Pinpoint the cell where the given text exists, returning its (x, y) midpoint coordinate. 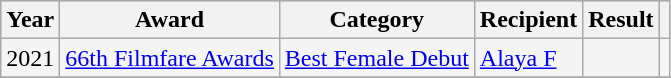
66th Filmfare Awards (170, 58)
Recipient (528, 20)
2021 (30, 58)
Category (376, 20)
Best Female Debut (376, 58)
Result (621, 20)
Alaya F (528, 58)
Year (30, 20)
Award (170, 20)
